Capture the cell that displays the provided text and extract its (x, y) central coordinate. 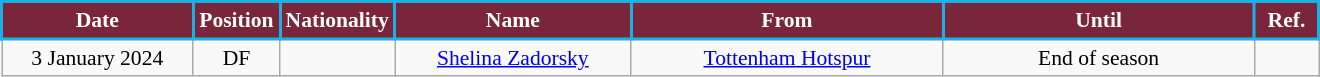
Position (236, 20)
Nationality (338, 20)
Tottenham Hotspur (787, 57)
Date (98, 20)
DF (236, 57)
Shelina Zadorsky (514, 57)
From (787, 20)
Name (514, 20)
Ref. (1286, 20)
Until (1099, 20)
3 January 2024 (98, 57)
End of season (1099, 57)
